Locate the cell with the specified text and output its [X, Y] center coordinate. 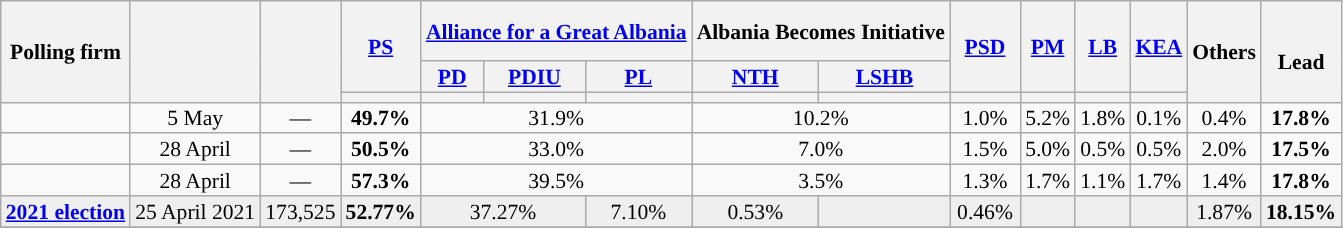
49.7% [381, 118]
7.10% [638, 212]
Others [1224, 52]
PD [452, 76]
1.0% [985, 118]
33.0% [556, 150]
2.0% [1224, 150]
57.3% [381, 180]
52.77% [381, 212]
NTH [756, 76]
25 April 2021 [195, 212]
1.87% [1224, 212]
39.5% [556, 180]
LB [1102, 46]
50.5% [381, 150]
PM [1048, 46]
0.4% [1224, 118]
PDIU [535, 76]
37.27% [503, 212]
KEA [1158, 46]
5.0% [1048, 150]
3.5% [821, 180]
1.1% [1102, 180]
7.0% [821, 150]
PS [381, 46]
Albania Becomes Initiative [821, 31]
1.5% [985, 150]
0.53% [756, 212]
Lead [1301, 52]
Alliance for a Great Albania [556, 31]
LSHB [884, 76]
5 May [195, 118]
17.5% [1301, 150]
173,525 [300, 212]
0.1% [1158, 118]
10.2% [821, 118]
31.9% [556, 118]
Polling firm [66, 52]
18.15% [1301, 212]
5.2% [1048, 118]
1.8% [1102, 118]
PL [638, 76]
PSD [985, 46]
2021 election [66, 212]
1.3% [985, 180]
0.46% [985, 212]
1.4% [1224, 180]
